Output the [x, y] coordinate of the center of the cell containing the given text.  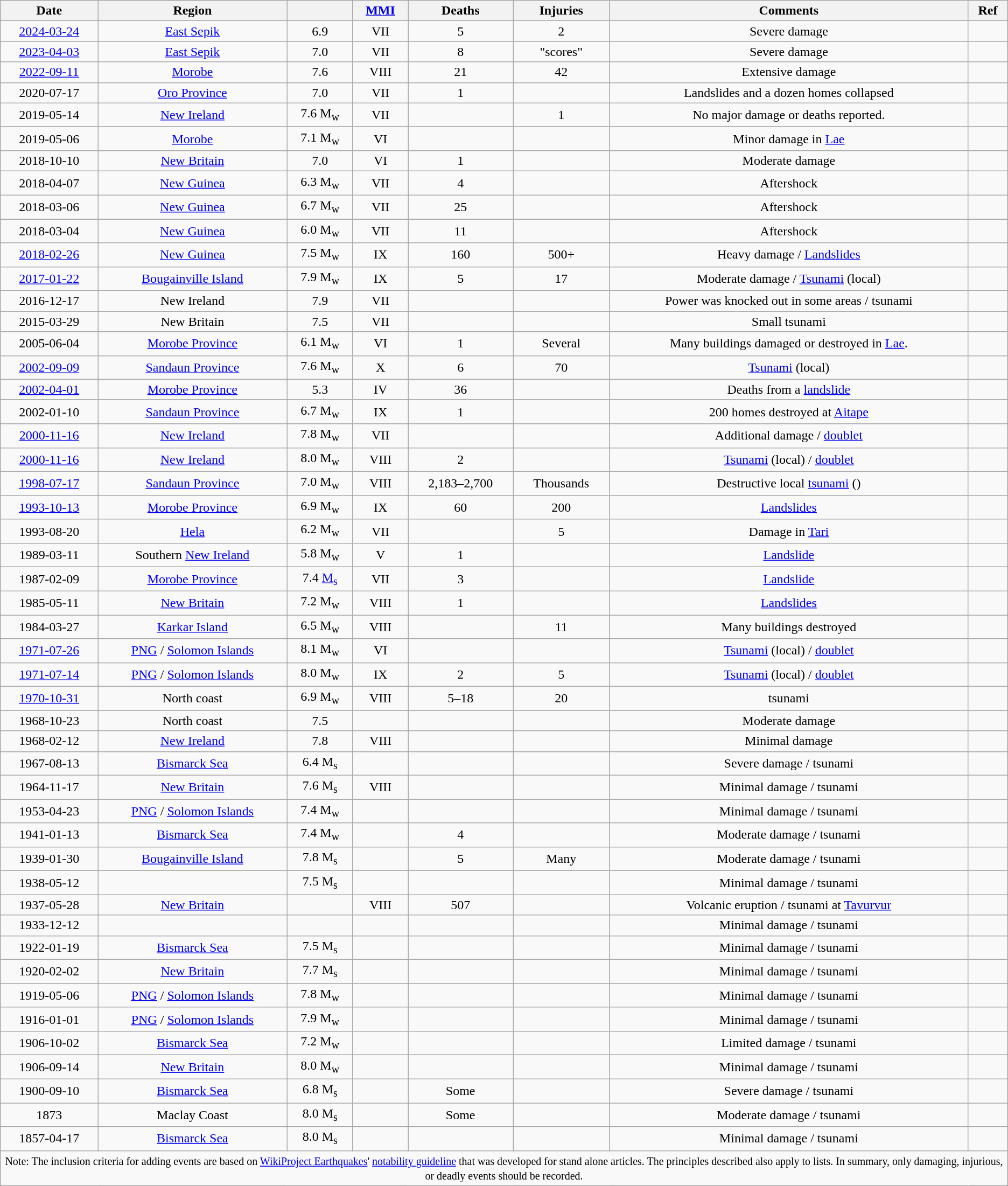
7.8 [320, 741]
1968-10-23 [50, 721]
1937-05-28 [50, 905]
Injuries [561, 11]
7.1 Mw [320, 138]
Thousands [561, 483]
2005-06-04 [50, 344]
1873 [50, 1115]
Deaths from a landslide [789, 389]
1984-03-27 [50, 627]
2016-12-17 [50, 301]
2015-03-29 [50, 322]
1920-02-02 [50, 972]
20 [561, 699]
1938-05-12 [50, 883]
7.7 Ms [320, 972]
Limited damage / tsunami [789, 1043]
1939-01-30 [50, 859]
21 [461, 72]
Oro Province [193, 93]
1993-10-13 [50, 507]
Destructive local tsunami () [789, 483]
Region [193, 11]
1964-11-17 [50, 787]
17 [561, 278]
Small tsunami [789, 322]
6.2 Mw [320, 531]
2018-02-26 [50, 255]
200 [561, 507]
Minor damage in Lae [789, 138]
No major damage or deaths reported. [789, 115]
7.5 Mw [320, 255]
2017-01-22 [50, 278]
7.4 Ms [320, 579]
7.6 Ms [320, 787]
1900-09-10 [50, 1091]
2,183–2,700 [461, 483]
Many buildings destroyed [789, 627]
5.8 Mw [320, 555]
2022-09-11 [50, 72]
6.3 Mw [320, 183]
2018-03-04 [50, 231]
X [380, 367]
1922-01-19 [50, 947]
70 [561, 367]
IV [380, 389]
1987-02-09 [50, 579]
1933-12-12 [50, 925]
Tsunami (local) [789, 367]
Hela [193, 531]
7.8 Ms [320, 859]
1968-02-12 [50, 741]
2020-07-17 [50, 93]
1941-01-13 [50, 835]
1989-03-11 [50, 555]
Minimal damage [789, 741]
5–18 [461, 699]
Moderate damage / Tsunami (local) [789, 278]
8 [461, 52]
Southern New Ireland [193, 555]
1919-05-06 [50, 995]
6.8 Ms [320, 1091]
V [380, 555]
42 [561, 72]
2018-10-10 [50, 161]
1916-01-01 [50, 1019]
Damage in Tari [789, 531]
6.1 Mw [320, 344]
Additional damage / doublet [789, 436]
Karkar Island [193, 627]
Several [561, 344]
200 homes destroyed at Aitape [789, 411]
1906-09-14 [50, 1067]
507 [461, 905]
Landslides and a dozen homes collapsed [789, 93]
1971-07-26 [50, 651]
"scores" [561, 52]
6.4 Ms [320, 763]
6.9 [320, 31]
1971-07-14 [50, 674]
1993-08-20 [50, 531]
1970-10-31 [50, 699]
1985-05-11 [50, 603]
Deaths [461, 11]
160 [461, 255]
36 [461, 389]
Many buildings damaged or destroyed in Lae. [789, 344]
Power was knocked out in some areas / tsunami [789, 301]
MMI [380, 11]
5.3 [320, 389]
2002-01-10 [50, 411]
Heavy damage / Landslides [789, 255]
7.9 [320, 301]
6.5 Mw [320, 627]
2024-03-24 [50, 31]
tsunami [789, 699]
500+ [561, 255]
2018-04-07 [50, 183]
1906-10-02 [50, 1043]
Date [50, 11]
Comments [789, 11]
2023-04-03 [50, 52]
7.6 [320, 72]
2018-03-06 [50, 207]
8.1 Mw [320, 651]
1998-07-17 [50, 483]
6 [461, 367]
3 [461, 579]
Extensive damage [789, 72]
60 [461, 507]
7.0 Mw [320, 483]
1857-04-17 [50, 1139]
Maclay Coast [193, 1115]
Ref [988, 11]
6.0 Mw [320, 231]
Volcanic eruption / tsunami at Tavurvur [789, 905]
2019-05-14 [50, 115]
2002-09-09 [50, 367]
1953-04-23 [50, 811]
1967-08-13 [50, 763]
25 [461, 207]
Many [561, 859]
2002-04-01 [50, 389]
2019-05-06 [50, 138]
